Identify which cell holds the provided text, then report its (x, y) central coordinate. 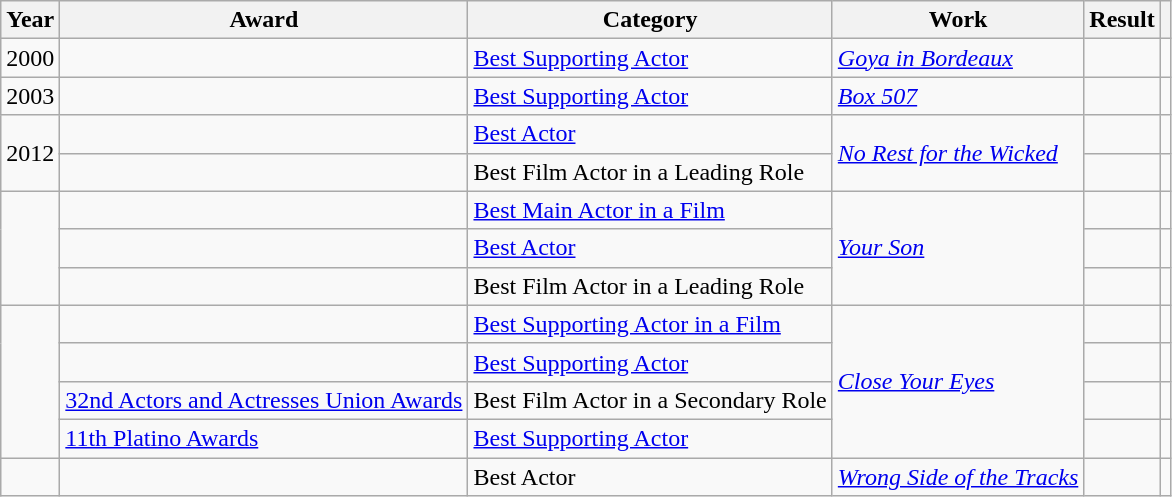
Wrong Side of the Tracks (958, 477)
Best Supporting Actor in a Film (650, 324)
2012 (30, 153)
Best Film Actor in a Secondary Role (650, 400)
Best Main Actor in a Film (650, 210)
11th Platino Awards (264, 438)
Your Son (958, 248)
Award (264, 20)
2000 (30, 58)
No Rest for the Wicked (958, 153)
Category (650, 20)
Year (30, 20)
Close Your Eyes (958, 381)
Result (1122, 20)
32nd Actors and Actresses Union Awards (264, 400)
Work (958, 20)
Goya in Bordeaux (958, 58)
Box 507 (958, 96)
2003 (30, 96)
